Extract the (X, Y) coordinate from the center of the cell holding the provided text.  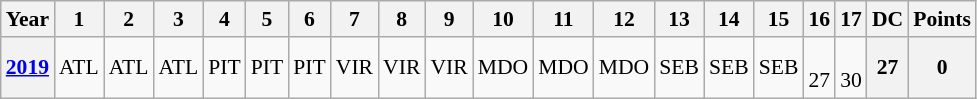
12 (624, 19)
11 (564, 19)
DC (888, 19)
8 (402, 19)
30 (851, 68)
9 (448, 19)
16 (819, 19)
1 (79, 19)
14 (729, 19)
10 (504, 19)
5 (268, 19)
Year (28, 19)
0 (942, 68)
2 (129, 19)
15 (779, 19)
2019 (28, 68)
4 (224, 19)
6 (310, 19)
17 (851, 19)
13 (679, 19)
7 (354, 19)
3 (178, 19)
Points (942, 19)
